Locate the cell with the specified text and output its (x, y) center coordinate. 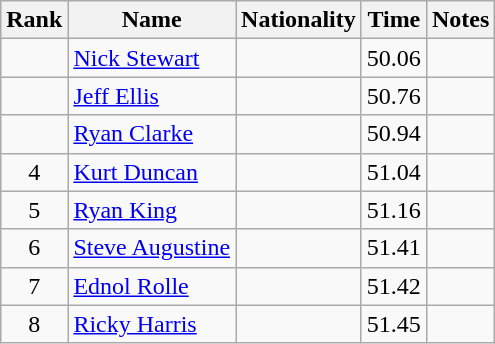
Steve Augustine (152, 248)
4 (34, 172)
Rank (34, 20)
6 (34, 248)
Kurt Duncan (152, 172)
5 (34, 210)
Ryan King (152, 210)
Nick Stewart (152, 58)
8 (34, 324)
Ednol Rolle (152, 286)
50.94 (394, 134)
51.16 (394, 210)
Time (394, 20)
50.06 (394, 58)
Nationality (299, 20)
Ryan Clarke (152, 134)
Notes (460, 20)
Jeff Ellis (152, 96)
51.45 (394, 324)
51.04 (394, 172)
50.76 (394, 96)
51.41 (394, 248)
Ricky Harris (152, 324)
7 (34, 286)
51.42 (394, 286)
Name (152, 20)
